Scan for the cell matching the given text and deliver its (x, y) coordinate at center. 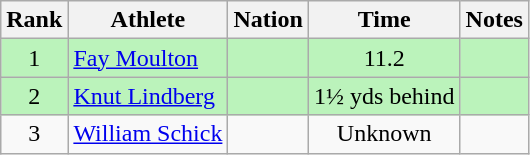
1 (34, 58)
Knut Lindberg (148, 96)
Time (384, 20)
1½ yds behind (384, 96)
2 (34, 96)
Fay Moulton (148, 58)
3 (34, 134)
Unknown (384, 134)
Athlete (148, 20)
Notes (494, 20)
William Schick (148, 134)
11.2 (384, 58)
Rank (34, 20)
Nation (268, 20)
